From the cell containing the given text, extract its center point as (x, y) coordinate. 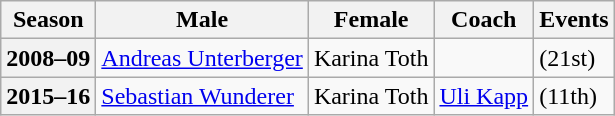
Andreas Unterberger (202, 58)
Female (371, 20)
Sebastian Wunderer (202, 96)
Season (48, 20)
Events (574, 20)
Coach (484, 20)
Male (202, 20)
Uli Kapp (484, 96)
(21st) (574, 58)
2015–16 (48, 96)
2008–09 (48, 58)
(11th) (574, 96)
